For the text-containing cell, return its midpoint in (x, y) coordinate format. 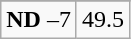
ND –7 (39, 20)
49.5 (102, 20)
